Identify which cell holds the provided text, then report its (X, Y) central coordinate. 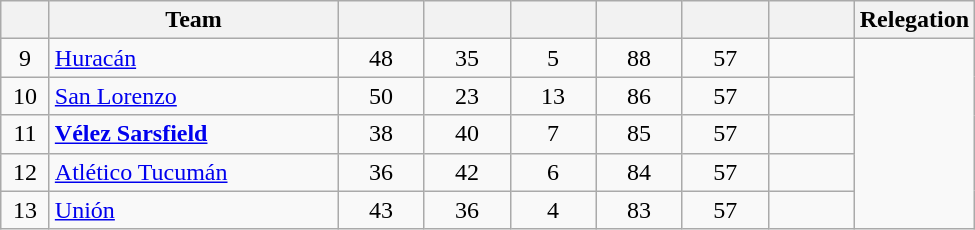
Huracán (194, 58)
83 (639, 210)
6 (553, 172)
12 (26, 172)
88 (639, 58)
Relegation (914, 20)
10 (26, 96)
7 (553, 134)
23 (467, 96)
9 (26, 58)
42 (467, 172)
43 (381, 210)
Vélez Sarsfield (194, 134)
Unión (194, 210)
84 (639, 172)
50 (381, 96)
San Lorenzo (194, 96)
86 (639, 96)
4 (553, 210)
35 (467, 58)
85 (639, 134)
Atlético Tucumán (194, 172)
11 (26, 134)
38 (381, 134)
5 (553, 58)
Team (194, 20)
40 (467, 134)
48 (381, 58)
